Pinpoint the cell where the given text exists, returning its [X, Y] midpoint coordinate. 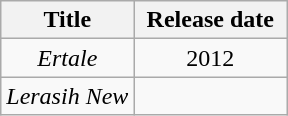
Lerasih New [68, 96]
Ertale [68, 58]
Title [68, 20]
Release date [210, 20]
2012 [210, 58]
